Return (x, y) of the center of cell containing provided text 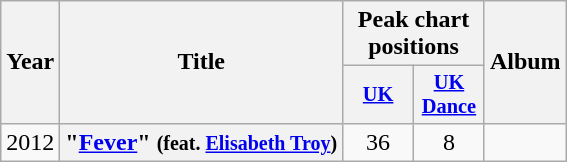
UK (378, 95)
8 (450, 142)
Title (202, 62)
Album (525, 62)
Peak chart positions (414, 34)
"Fever" (feat. Elisabeth Troy) (202, 142)
36 (378, 142)
UK Dance (450, 95)
Year (30, 62)
2012 (30, 142)
